Identify which cell holds the provided text, then report its (x, y) central coordinate. 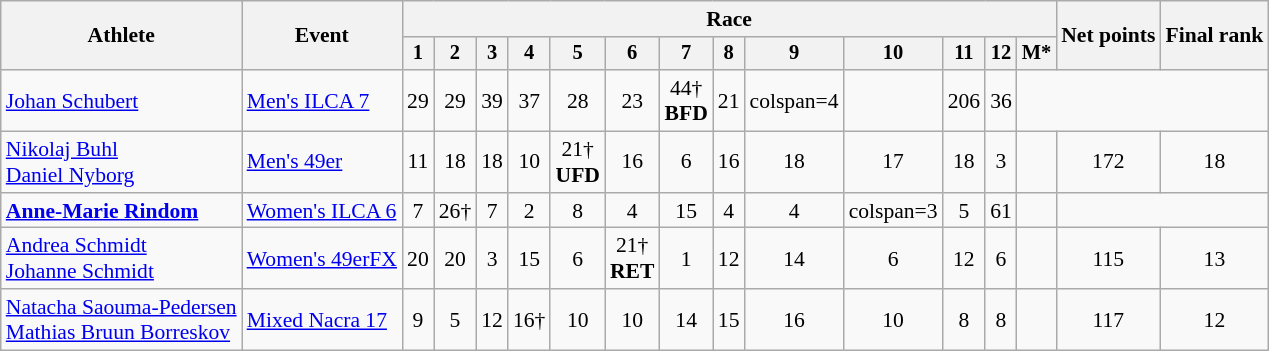
39 (492, 100)
26† (456, 211)
Men's ILCA 7 (322, 100)
36 (1001, 100)
23 (632, 100)
Mixed Nacra 17 (322, 320)
M* (1036, 54)
Event (322, 36)
Athlete (122, 36)
Final rank (1214, 36)
Johan Schubert (122, 100)
21 (729, 100)
206 (964, 100)
172 (1108, 162)
16† (530, 320)
21†RET (632, 258)
44†BFD (686, 100)
28 (577, 100)
61 (1001, 211)
colspan=3 (894, 211)
Net points (1108, 36)
Andrea SchmidtJohanne Schmidt (122, 258)
13 (1214, 258)
Natacha Saouma-PedersenMathias Bruun Borreskov (122, 320)
117 (1108, 320)
colspan=4 (794, 100)
Women's 49erFX (322, 258)
Race (729, 19)
Women's ILCA 6 (322, 211)
17 (894, 162)
Men's 49er (322, 162)
21†UFD (577, 162)
Nikolaj BuhlDaniel Nyborg (122, 162)
37 (530, 100)
Anne-Marie Rindom (122, 211)
115 (1108, 258)
